Pinpoint the cell where the given text exists, returning its [x, y] midpoint coordinate. 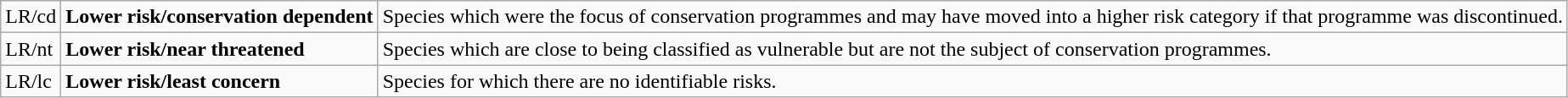
LR/nt [31, 49]
Lower risk/least concern [219, 81]
LR/cd [31, 17]
Species for which there are no identifiable risks. [973, 81]
Species which were the focus of conservation programmes and may have moved into a higher risk category if that programme was discontinued. [973, 17]
Lower risk/conservation dependent [219, 17]
Lower risk/near threatened [219, 49]
Species which are close to being classified as vulnerable but are not the subject of conservation programmes. [973, 49]
LR/lc [31, 81]
